Return the (x, y) coordinate for the center point of the cell that contains the specified text.  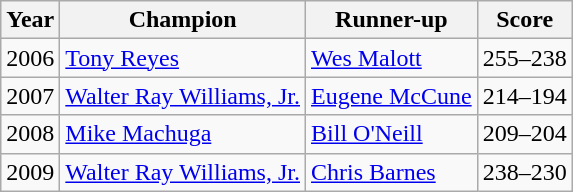
214–194 (524, 96)
Eugene McCune (392, 96)
Runner-up (392, 20)
Wes Malott (392, 58)
2009 (30, 172)
2007 (30, 96)
Score (524, 20)
Mike Machuga (183, 134)
2006 (30, 58)
238–230 (524, 172)
255–238 (524, 58)
Champion (183, 20)
2008 (30, 134)
209–204 (524, 134)
Tony Reyes (183, 58)
Chris Barnes (392, 172)
Year (30, 20)
Bill O'Neill (392, 134)
